Search for the cell housing the specified text and yield its (x, y) center coordinate. 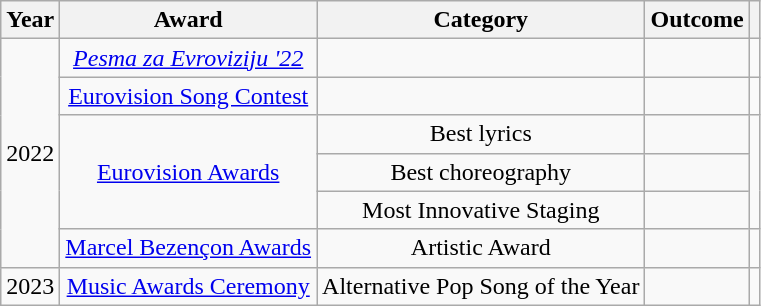
Outcome (697, 20)
Artistic Award (481, 248)
2022 (30, 153)
Year (30, 20)
Music Awards Ceremony (188, 286)
2023 (30, 286)
Marcel Bezençon Awards (188, 248)
Best lyrics (481, 134)
Category (481, 20)
Award (188, 20)
Eurovision Song Contest (188, 96)
Eurovision Awards (188, 172)
Most Innovative Staging (481, 210)
Pesma za Evroviziju '22 (188, 58)
Best choreography (481, 172)
Alternative Pop Song of the Year (481, 286)
